Locate the cell with the specified text and output its [X, Y] center coordinate. 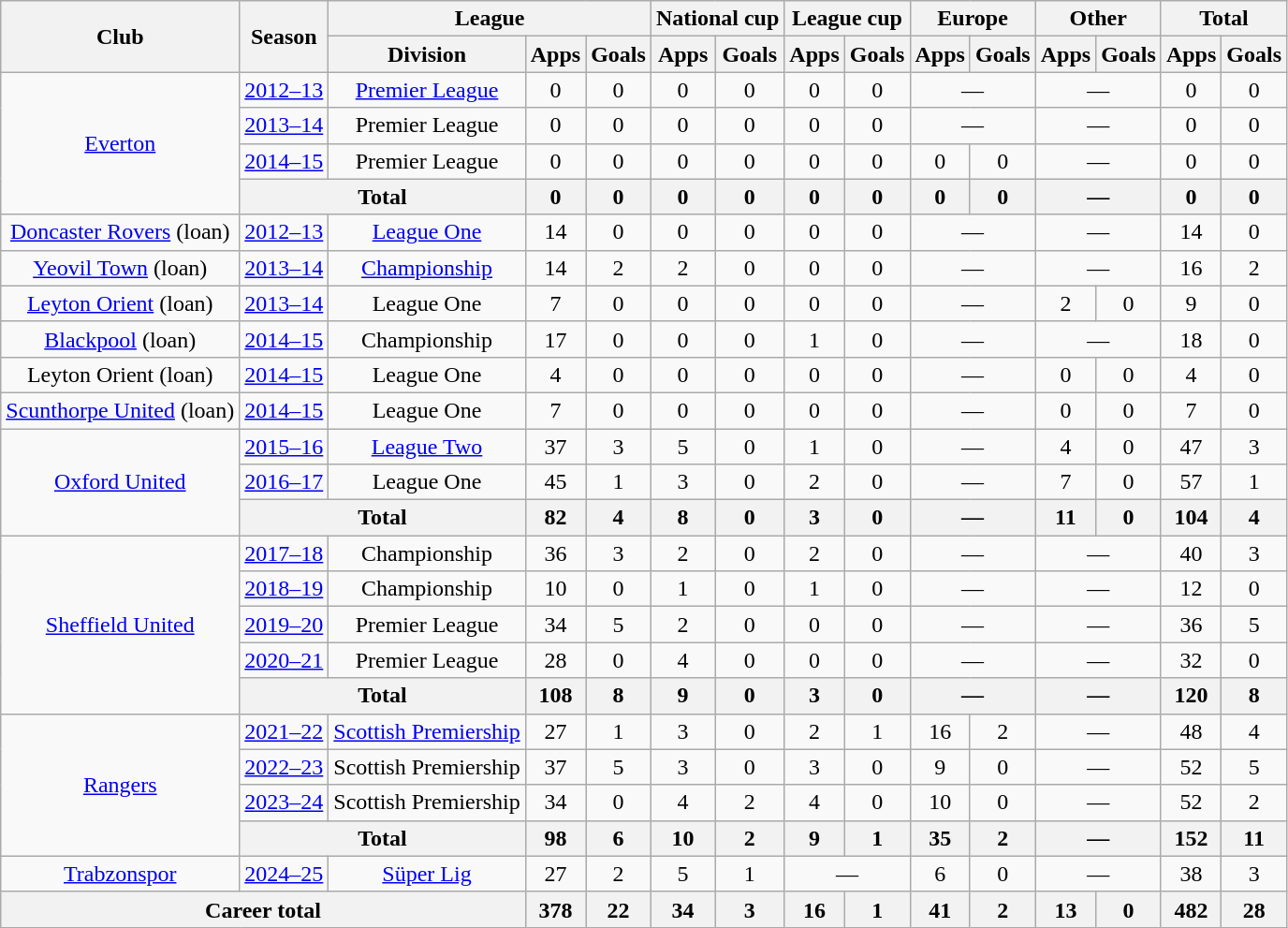
League [490, 19]
Blackpool (loan) [120, 339]
32 [1191, 660]
12 [1191, 589]
378 [555, 909]
48 [1191, 731]
Scunthorpe United (loan) [120, 410]
League Two [427, 447]
National cup [717, 19]
98 [555, 838]
Season [285, 37]
2018–19 [285, 589]
57 [1191, 482]
Club [120, 37]
Trabzonspor [120, 874]
482 [1191, 909]
2019–20 [285, 625]
Oxford United [120, 482]
Europe [973, 19]
40 [1191, 553]
82 [555, 518]
2016–17 [285, 482]
47 [1191, 447]
Division [427, 54]
22 [619, 909]
2022–23 [285, 767]
108 [555, 696]
2015–16 [285, 447]
104 [1191, 518]
Career total [263, 909]
120 [1191, 696]
2020–21 [285, 660]
Yeovil Town (loan) [120, 268]
17 [555, 339]
League cup [847, 19]
18 [1191, 339]
Other [1098, 19]
13 [1065, 909]
41 [940, 909]
35 [940, 838]
Rangers [120, 785]
Süper Lig [427, 874]
Everton [120, 143]
Sheffield United [120, 625]
2023–24 [285, 803]
2024–25 [285, 874]
38 [1191, 874]
152 [1191, 838]
Doncaster Rovers (loan) [120, 232]
2017–18 [285, 553]
2021–22 [285, 731]
45 [555, 482]
